Output the [x, y] coordinate of the center of the cell containing the given text.  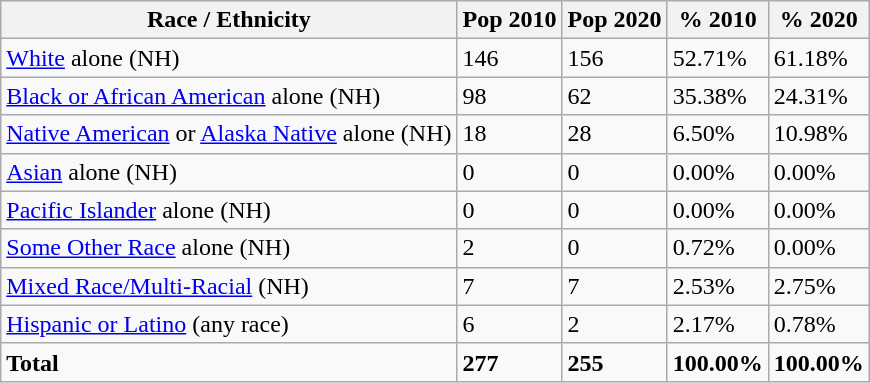
255 [614, 362]
156 [614, 58]
6 [510, 324]
Some Other Race alone (NH) [229, 248]
98 [510, 96]
0.72% [718, 248]
Pacific Islander alone (NH) [229, 210]
61.18% [818, 58]
Asian alone (NH) [229, 172]
% 2010 [718, 20]
28 [614, 134]
277 [510, 362]
Total [229, 362]
Native American or Alaska Native alone (NH) [229, 134]
2.53% [718, 286]
18 [510, 134]
35.38% [718, 96]
2.17% [718, 324]
White alone (NH) [229, 58]
Hispanic or Latino (any race) [229, 324]
146 [510, 58]
10.98% [818, 134]
62 [614, 96]
0.78% [818, 324]
% 2020 [818, 20]
Black or African American alone (NH) [229, 96]
Pop 2020 [614, 20]
Race / Ethnicity [229, 20]
6.50% [718, 134]
Mixed Race/Multi-Racial (NH) [229, 286]
Pop 2010 [510, 20]
52.71% [718, 58]
2.75% [818, 286]
24.31% [818, 96]
